Locate the cell with the specified text and output its (X, Y) center coordinate. 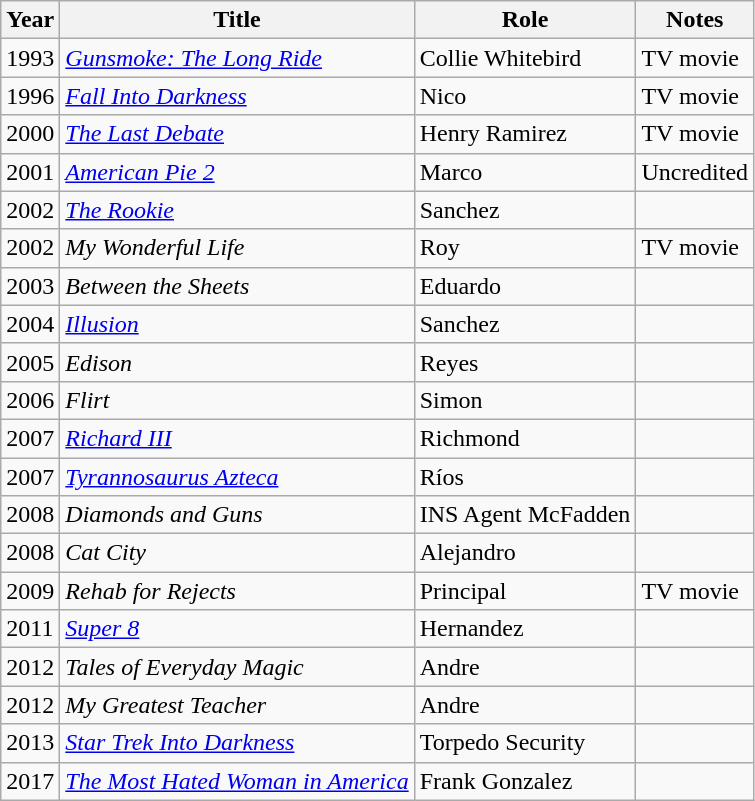
My Greatest Teacher (237, 705)
Notes (695, 20)
Tales of Everyday Magic (237, 667)
Title (237, 20)
My Wonderful Life (237, 248)
Principal (525, 591)
Richmond (525, 438)
Frank Gonzalez (525, 781)
Eduardo (525, 286)
The Rookie (237, 210)
Collie Whitebird (525, 58)
2003 (30, 286)
INS Agent McFadden (525, 515)
Super 8 (237, 629)
Illusion (237, 324)
2006 (30, 400)
Uncredited (695, 172)
Richard III (237, 438)
Reyes (525, 362)
2005 (30, 362)
Henry Ramirez (525, 134)
Torpedo Security (525, 743)
Simon (525, 400)
2013 (30, 743)
Role (525, 20)
Edison (237, 362)
Roy (525, 248)
1996 (30, 96)
Diamonds and Guns (237, 515)
Gunsmoke: The Long Ride (237, 58)
Tyrannosaurus Azteca (237, 477)
Fall Into Darkness (237, 96)
2004 (30, 324)
Year (30, 20)
Between the Sheets (237, 286)
2017 (30, 781)
The Most Hated Woman in America (237, 781)
Cat City (237, 553)
Flirt (237, 400)
2000 (30, 134)
The Last Debate (237, 134)
Hernandez (525, 629)
Ríos (525, 477)
2001 (30, 172)
Alejandro (525, 553)
Star Trek Into Darkness (237, 743)
Nico (525, 96)
American Pie 2 (237, 172)
1993 (30, 58)
Rehab for Rejects (237, 591)
2011 (30, 629)
Marco (525, 172)
2009 (30, 591)
